Extract the (x, y) coordinate from the center of the cell holding the provided text.  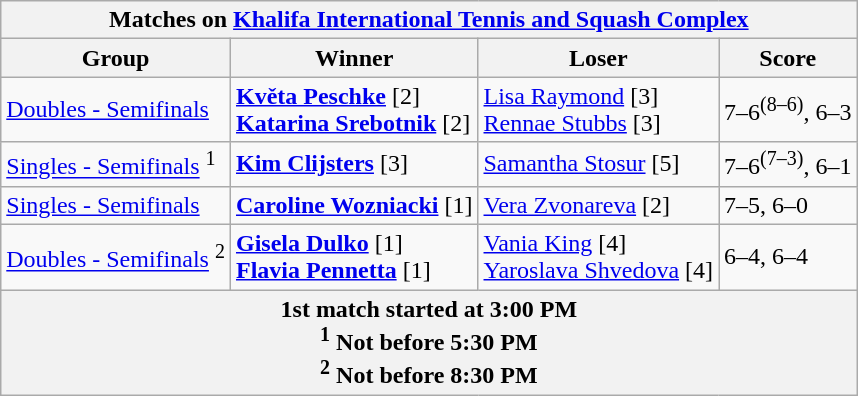
Winner (354, 58)
1st match started at 3:00 PM 1 Not before 5:30 PM 2 Not before 8:30 PM (429, 342)
Samantha Stosur [5] (598, 164)
Loser (598, 58)
Score (788, 58)
6–4, 6–4 (788, 258)
Gisela Dulko [1] Flavia Pennetta [1] (354, 258)
Kim Clijsters [3] (354, 164)
Singles - Semifinals 1 (116, 164)
Caroline Wozniacki [1] (354, 205)
7–6(7–3), 6–1 (788, 164)
Doubles - Semifinals 2 (116, 258)
7–6(8–6), 6–3 (788, 110)
Lisa Raymond [3] Rennae Stubbs [3] (598, 110)
Doubles - Semifinals (116, 110)
Group (116, 58)
7–5, 6–0 (788, 205)
Vera Zvonareva [2] (598, 205)
Matches on Khalifa International Tennis and Squash Complex (429, 20)
Vania King [4] Yaroslava Shvedova [4] (598, 258)
Květa Peschke [2] Katarina Srebotnik [2] (354, 110)
Singles - Semifinals (116, 205)
